Output the (X, Y) coordinate of the center of the cell containing the given text.  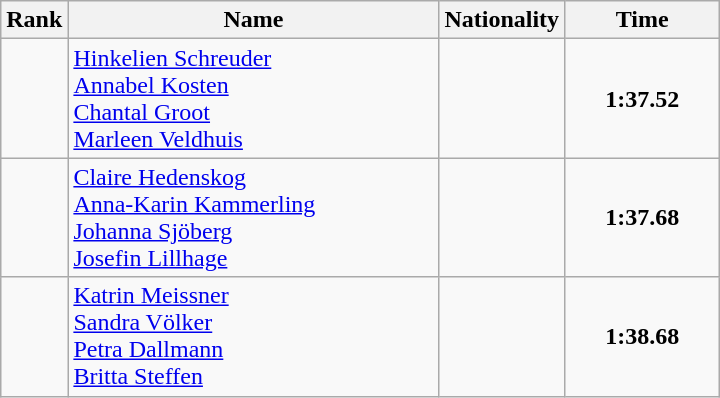
1:37.52 (642, 98)
1:38.68 (642, 336)
Name (254, 20)
1:37.68 (642, 218)
Rank (34, 20)
Hinkelien SchreuderAnnabel KostenChantal GrootMarleen Veldhuis (254, 98)
Katrin MeissnerSandra VölkerPetra DallmannBritta Steffen (254, 336)
Claire HedenskogAnna-Karin KammerlingJohanna SjöbergJosefin Lillhage (254, 218)
Nationality (502, 20)
Time (642, 20)
